Identify which cell holds the provided text, then report its [x, y] central coordinate. 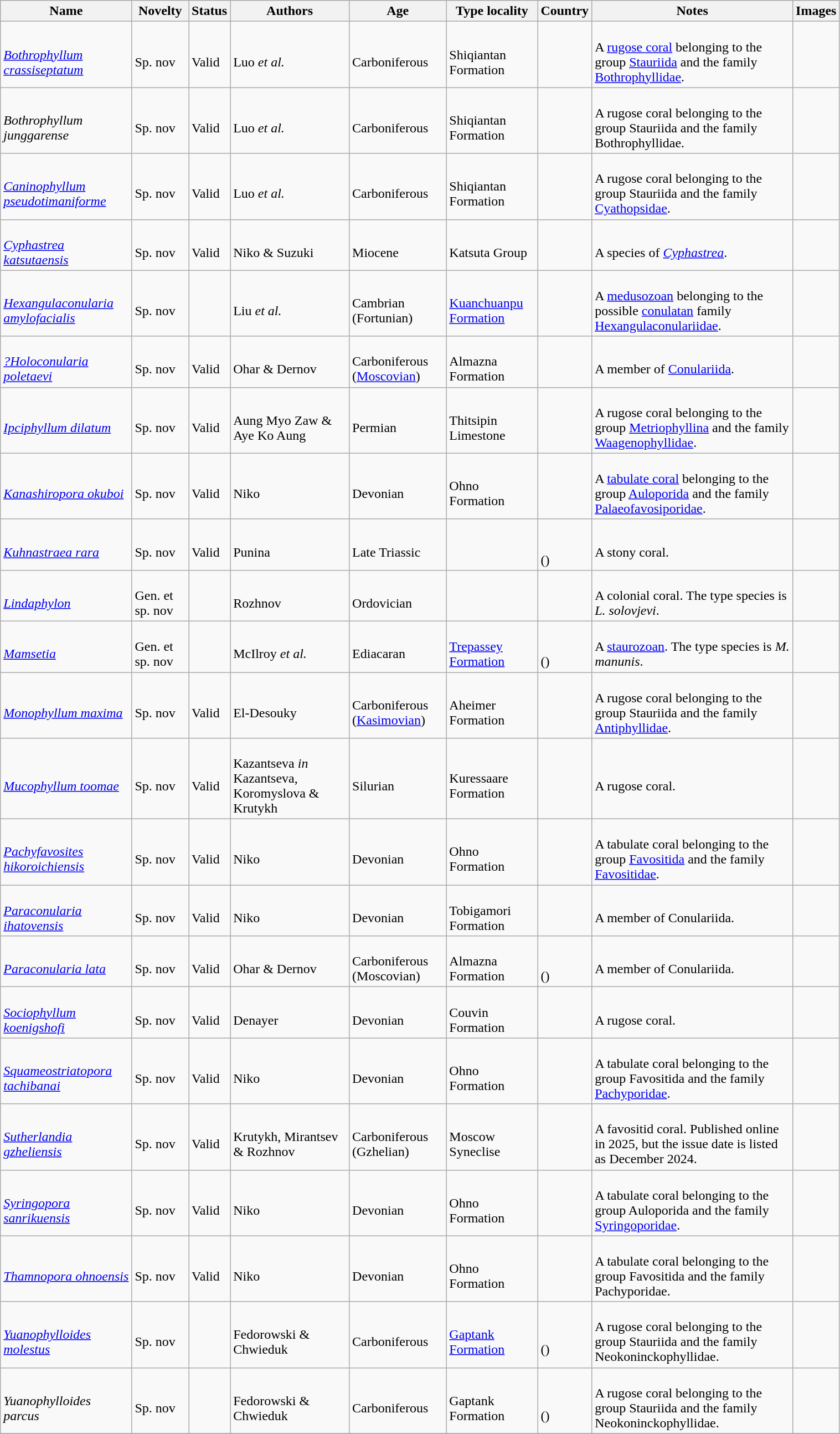
A tabulate coral belonging to the group Favositida and the family Favositidae. [692, 852]
Denayer [290, 1012]
Status [209, 11]
Moscow Syneclise [492, 1137]
Caninophyllum pseudotimaniforme [66, 186]
Paraconularia lata [66, 962]
Paraconularia ihatovensis [66, 911]
A stony coral. [692, 544]
Ordovician [398, 595]
Aung Myo Zaw & Aye Ko Aung [290, 420]
Yuanophylloides molestus [66, 1335]
Permian [398, 420]
A favositid coral. Published online in 2025, but the issue date is listed as December 2024. [692, 1137]
A staurozoan. The type species is M. manunis. [692, 646]
Rozhnov [290, 595]
A medusozoan belonging to the possible conulatan family Hexangulaconulariidae. [692, 304]
Couvin Formation [492, 1012]
Notes [692, 11]
Pachyfavosites hikoroichiensis [66, 852]
A colonial coral. The type species is L. solovjevi. [692, 595]
Aheimer Formation [492, 706]
Monophyllum maxima [66, 706]
Carboniferous (Kasimovian) [398, 706]
Cyphastrea katsutaensis [66, 245]
Syringopora sanrikuensis [66, 1203]
Niko & Suzuki [290, 245]
Katsuta Group [492, 245]
El-Desouky [290, 706]
Type locality [492, 11]
Punina [290, 544]
Lindaphylon [66, 595]
Liu et al. [290, 304]
Squameostriatopora tachibanai [66, 1071]
Late Triassic [398, 544]
Thamnopora ohnoensis [66, 1268]
Novelty [161, 11]
A tabulate coral belonging to the group Auloporida and the family Syringoporidae. [692, 1203]
?Holoconularia poletaevi [66, 362]
McIlroy et al. [290, 646]
Tobigamori Formation [492, 911]
Name [66, 11]
Krutykh, Mirantsev & Rozhnov [290, 1137]
Trepassey Formation [492, 646]
Kuressaare Formation [492, 779]
Country [565, 11]
A species of Cyphastrea. [692, 245]
Carboniferous (Gzhelian) [398, 1137]
A rugose coral belonging to the group Metriophyllina and the family Waagenophyllidae. [692, 420]
A rugose coral belonging to the group Stauriida and the family Cyathopsidae. [692, 186]
Hexangulaconularia amylofacialis [66, 304]
Mucophyllum toomae [66, 779]
Cambrian (Fortunian) [398, 304]
Silurian [398, 779]
Authors [290, 11]
Images [816, 11]
Mamsetia [66, 646]
Kazantseva in Kazantseva, Koromyslova & Krutykh [290, 779]
Sociophyllum koenigshofi [66, 1012]
Yuanophylloides parcus [66, 1400]
Ediacaran [398, 646]
A rugose coral belonging to the group Stauriida and the family Antiphyllidae. [692, 706]
Sutherlandia gzheliensis [66, 1137]
Miocene [398, 245]
Ipciphyllum dilatum [66, 420]
Kuanchuanpu Formation [492, 304]
Age [398, 11]
Kuhnastraea rara [66, 544]
Bothrophyllum junggarense [66, 121]
Bothrophyllum crassiseptatum [66, 54]
A tabulate coral belonging to the group Auloporida and the family Palaeofavosiporidae. [692, 486]
Kanashiropora okuboi [66, 486]
Thitsipin Limestone [492, 420]
